Capture the cell that displays the provided text and extract its [X, Y] central coordinate. 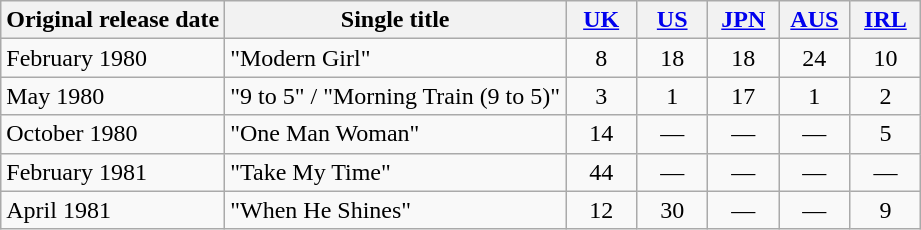
14 [602, 134]
8 [602, 58]
"When He Shines" [396, 210]
"9 to 5" / "Morning Train (9 to 5)" [396, 96]
Original release date [113, 20]
"Modern Girl" [396, 58]
AUS [814, 20]
30 [672, 210]
October 1980 [113, 134]
"One Man Woman" [396, 134]
US [672, 20]
JPN [744, 20]
10 [886, 58]
May 1980 [113, 96]
44 [602, 172]
February 1981 [113, 172]
April 1981 [113, 210]
9 [886, 210]
5 [886, 134]
February 1980 [113, 58]
12 [602, 210]
"Take My Time" [396, 172]
Single title [396, 20]
IRL [886, 20]
3 [602, 96]
17 [744, 96]
2 [886, 96]
24 [814, 58]
UK [602, 20]
